Search for the cell housing the specified text and yield its (x, y) center coordinate. 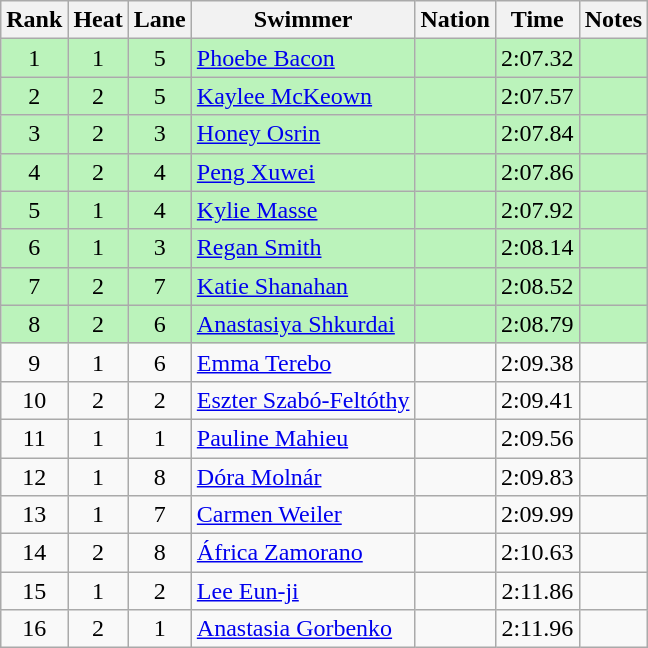
Carmen Weiler (303, 515)
13 (34, 515)
Nation (455, 20)
2:09.38 (537, 362)
2:07.84 (537, 134)
2:07.57 (537, 96)
10 (34, 400)
2:10.63 (537, 553)
2:08.79 (537, 324)
2:07.86 (537, 172)
Kaylee McKeown (303, 96)
Eszter Szabó-Feltóthy (303, 400)
Dóra Molnár (303, 477)
Lane (160, 20)
2:11.86 (537, 591)
Honey Osrin (303, 134)
2:09.99 (537, 515)
2:11.96 (537, 629)
2:08.14 (537, 248)
Heat (98, 20)
11 (34, 438)
2:07.92 (537, 210)
15 (34, 591)
Swimmer (303, 20)
2:09.83 (537, 477)
Emma Terebo (303, 362)
2:07.32 (537, 58)
Time (537, 20)
9 (34, 362)
Phoebe Bacon (303, 58)
Lee Eun-ji (303, 591)
Notes (613, 20)
Anastasiya Shkurdai (303, 324)
2:09.41 (537, 400)
Kylie Masse (303, 210)
África Zamorano (303, 553)
Peng Xuwei (303, 172)
Pauline Mahieu (303, 438)
Regan Smith (303, 248)
2:09.56 (537, 438)
Rank (34, 20)
14 (34, 553)
16 (34, 629)
12 (34, 477)
2:08.52 (537, 286)
Katie Shanahan (303, 286)
Anastasia Gorbenko (303, 629)
